Pinpoint the cell where the given text exists, returning its (X, Y) midpoint coordinate. 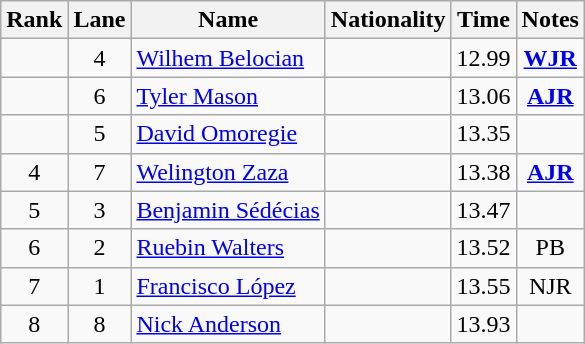
13.38 (484, 172)
Nick Anderson (228, 324)
Ruebin Walters (228, 248)
13.55 (484, 286)
Nationality (388, 20)
WJR (550, 58)
Name (228, 20)
13.47 (484, 210)
13.06 (484, 96)
Benjamin Sédécias (228, 210)
Time (484, 20)
Francisco López (228, 286)
NJR (550, 286)
13.52 (484, 248)
12.99 (484, 58)
1 (100, 286)
Notes (550, 20)
Tyler Mason (228, 96)
13.93 (484, 324)
Wilhem Belocian (228, 58)
Rank (34, 20)
3 (100, 210)
Welington Zaza (228, 172)
PB (550, 248)
Lane (100, 20)
2 (100, 248)
David Omoregie (228, 134)
13.35 (484, 134)
